Identify which cell holds the provided text, then report its (X, Y) central coordinate. 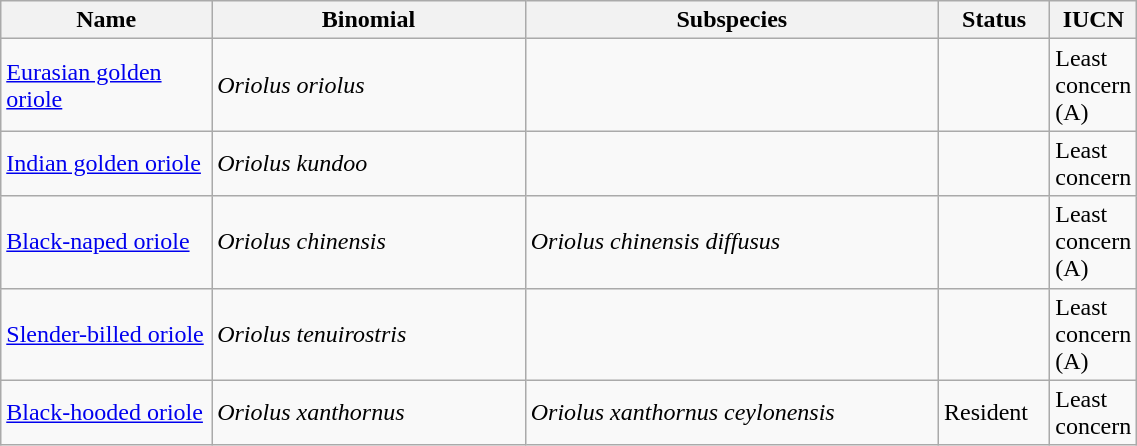
Name (106, 20)
Oriolus tenuirostris (369, 334)
Black-hooded oriole (106, 412)
Oriolus kundoo (369, 164)
Indian golden oriole (106, 164)
Oriolus chinensis (369, 242)
IUCN (1094, 20)
Slender-billed oriole (106, 334)
Status (994, 20)
Resident (994, 412)
Oriolus xanthornus (369, 412)
Oriolus oriolus (369, 85)
Black-naped oriole (106, 242)
Binomial (369, 20)
Oriolus xanthornus ceylonensis (732, 412)
Subspecies (732, 20)
Oriolus chinensis diffusus (732, 242)
Eurasian golden oriole (106, 85)
